Find where the given text appears and provide that cell's center as [x, y] coordinate. 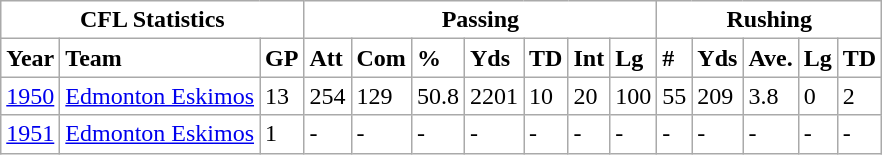
Year [30, 58]
254 [328, 96]
Com [381, 58]
GP [282, 58]
10 [546, 96]
1 [282, 134]
100 [634, 96]
Att [328, 58]
129 [381, 96]
# [674, 58]
20 [589, 96]
209 [718, 96]
3.8 [770, 96]
0 [818, 96]
% [438, 58]
Passing [480, 20]
50.8 [438, 96]
1951 [30, 134]
13 [282, 96]
Rushing [770, 20]
CFL Statistics [152, 20]
55 [674, 96]
1950 [30, 96]
Int [589, 58]
Team [160, 58]
2201 [494, 96]
2 [859, 96]
Ave. [770, 58]
